For the text-containing cell, return its midpoint in (x, y) coordinate format. 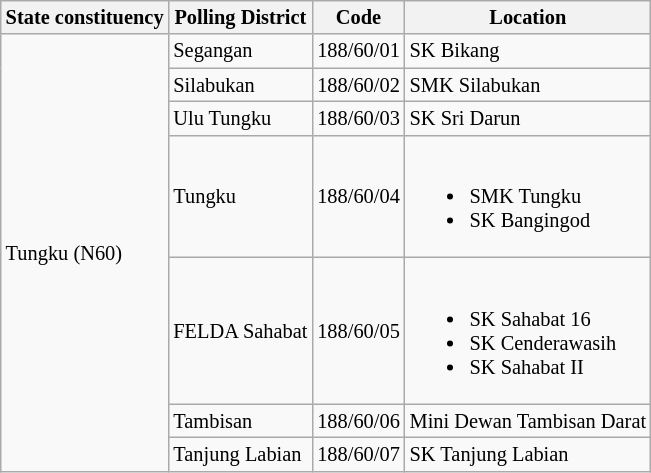
Ulu Tungku (240, 118)
188/60/02 (358, 85)
188/60/06 (358, 421)
188/60/07 (358, 455)
188/60/04 (358, 196)
Segangan (240, 51)
SMK Silabukan (528, 85)
188/60/05 (358, 330)
SK Bikang (528, 51)
Mini Dewan Tambisan Darat (528, 421)
SK Sri Darun (528, 118)
Code (358, 17)
Polling District (240, 17)
SK Sahabat 16SK CenderawasihSK Sahabat II (528, 330)
188/60/03 (358, 118)
SK Tanjung Labian (528, 455)
Tanjung Labian (240, 455)
FELDA Sahabat (240, 330)
Silabukan (240, 85)
Tambisan (240, 421)
SMK TungkuSK Bangingod (528, 196)
Location (528, 17)
188/60/01 (358, 51)
Tungku (240, 196)
Tungku (N60) (85, 252)
State constituency (85, 17)
